Return the [X, Y] coordinate for the center point of the cell that contains the specified text.  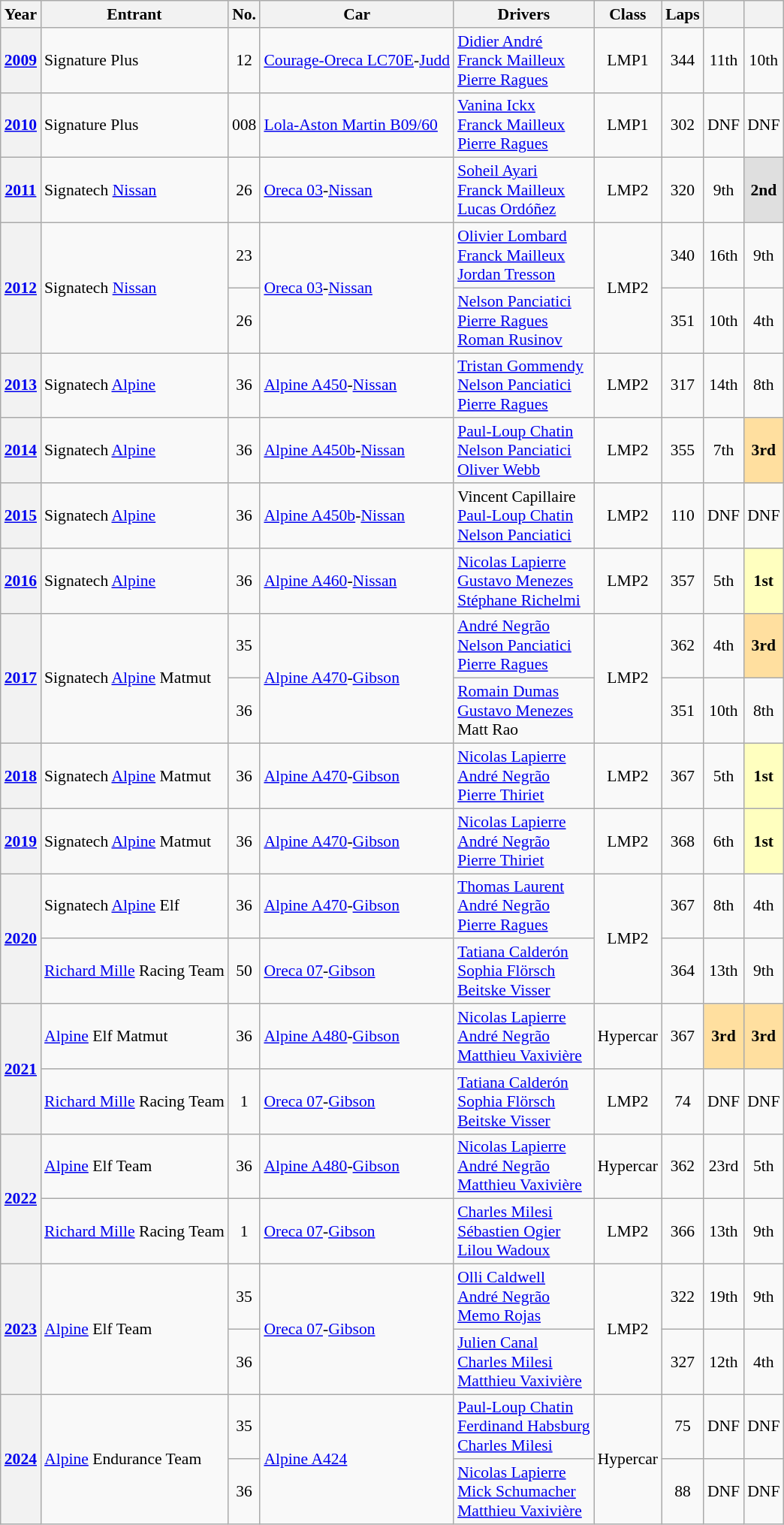
Courage-Oreca LC70E-Judd [357, 60]
Didier André Franck Mailleux Pierre Ragues [524, 60]
Nicolas Lapierre Mick Schumacher Matthieu Vaxivière [524, 1492]
23 [245, 255]
302 [683, 125]
355 [683, 451]
Julien Canal Charles Milesi Matthieu Vaxivière [524, 1361]
Entrant [134, 14]
2011 [21, 191]
Drivers [524, 14]
008 [245, 125]
Signatech Alpine Elf [134, 906]
Alpine A424 [357, 1459]
2024 [21, 1459]
Vanina Ickx Franck Mailleux Pierre Ragues [524, 125]
7th [724, 451]
2018 [21, 777]
19th [724, 1297]
Alpine Endurance Team [134, 1459]
75 [683, 1427]
12 [245, 60]
Alpine Elf Matmut [134, 1037]
Laps [683, 14]
16th [724, 255]
320 [683, 191]
2017 [21, 678]
Olli Caldwell André Negrão Memo Rojas [524, 1297]
6th [724, 841]
110 [683, 515]
74 [683, 1101]
2nd [763, 191]
2012 [21, 288]
2022 [21, 1199]
2021 [21, 1068]
Nicolas Lapierre Gustavo Menezes Stéphane Richelmi [524, 581]
Paul-Loup Chatin Nelson Panciatici Oliver Webb [524, 451]
2009 [21, 60]
Vincent Capillaire Paul-Loup Chatin Nelson Panciatici [524, 515]
14th [724, 386]
2016 [21, 581]
327 [683, 1361]
364 [683, 972]
2023 [21, 1330]
2015 [21, 515]
322 [683, 1297]
Car [357, 14]
2014 [21, 451]
Thomas Laurent André Negrão Pierre Ragues [524, 906]
2020 [21, 939]
368 [683, 841]
Paul-Loup Chatin Ferdinand Habsburg Charles Milesi [524, 1427]
Alpine A460-Nissan [357, 581]
Nelson Panciatici Pierre Ragues Roman Rusinov [524, 320]
317 [683, 386]
357 [683, 581]
Tristan Gommendy Nelson Panciatici Pierre Ragues [524, 386]
Charles Milesi Sébastien Ogier Lilou Wadoux [524, 1232]
340 [683, 255]
2019 [21, 841]
Alpine A450-Nissan [357, 386]
André Negrão Nelson Panciatici Pierre Ragues [524, 646]
Lola-Aston Martin B09/60 [357, 125]
88 [683, 1492]
344 [683, 60]
Year [21, 14]
12th [724, 1361]
Class [628, 14]
Soheil Ayari Franck Mailleux Lucas Ordóñez [524, 191]
Romain Dumas Gustavo Menezes Matt Rao [524, 711]
2013 [21, 386]
23rd [724, 1166]
Olivier Lombard Franck Mailleux Jordan Tresson [524, 255]
No. [245, 14]
11th [724, 60]
366 [683, 1232]
50 [245, 972]
2010 [21, 125]
